Capture the cell that displays the provided text and extract its [X, Y] central coordinate. 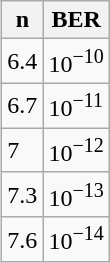
7 [22, 150]
6.7 [22, 106]
10−14 [76, 240]
7.3 [22, 194]
BER [76, 20]
10−12 [76, 150]
n [22, 20]
7.6 [22, 240]
10−11 [76, 106]
6.4 [22, 62]
10−13 [76, 194]
10−10 [76, 62]
